Output the (x, y) coordinate of the center of the cell containing the given text.  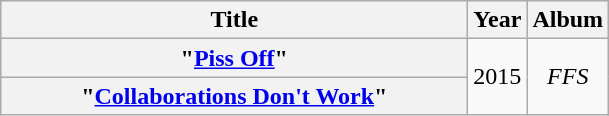
"Piss Off" (234, 58)
"Collaborations Don't Work" (234, 96)
Year (498, 20)
Title (234, 20)
Album (568, 20)
2015 (498, 77)
FFS (568, 77)
